Provide the [x, y] coordinate of the cell's center where the given text is located.  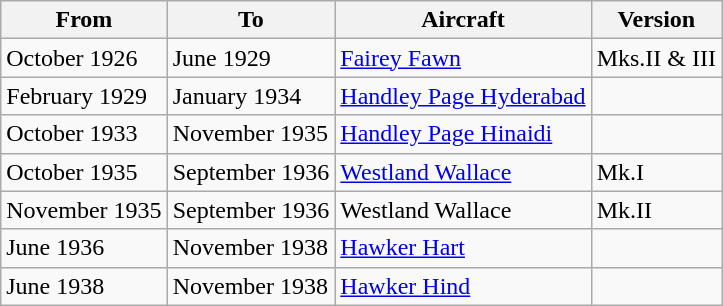
October 1933 [84, 134]
January 1934 [251, 96]
June 1936 [84, 248]
Hawker Hind [463, 286]
From [84, 20]
October 1926 [84, 58]
Aircraft [463, 20]
Handley Page Hyderabad [463, 96]
Version [656, 20]
Mk.II [656, 210]
June 1929 [251, 58]
To [251, 20]
June 1938 [84, 286]
Mks.II & III [656, 58]
Hawker Hart [463, 248]
February 1929 [84, 96]
Fairey Fawn [463, 58]
October 1935 [84, 172]
Mk.I [656, 172]
Handley Page Hinaidi [463, 134]
